Return the [X, Y] coordinate for the center point of the cell that contains the specified text.  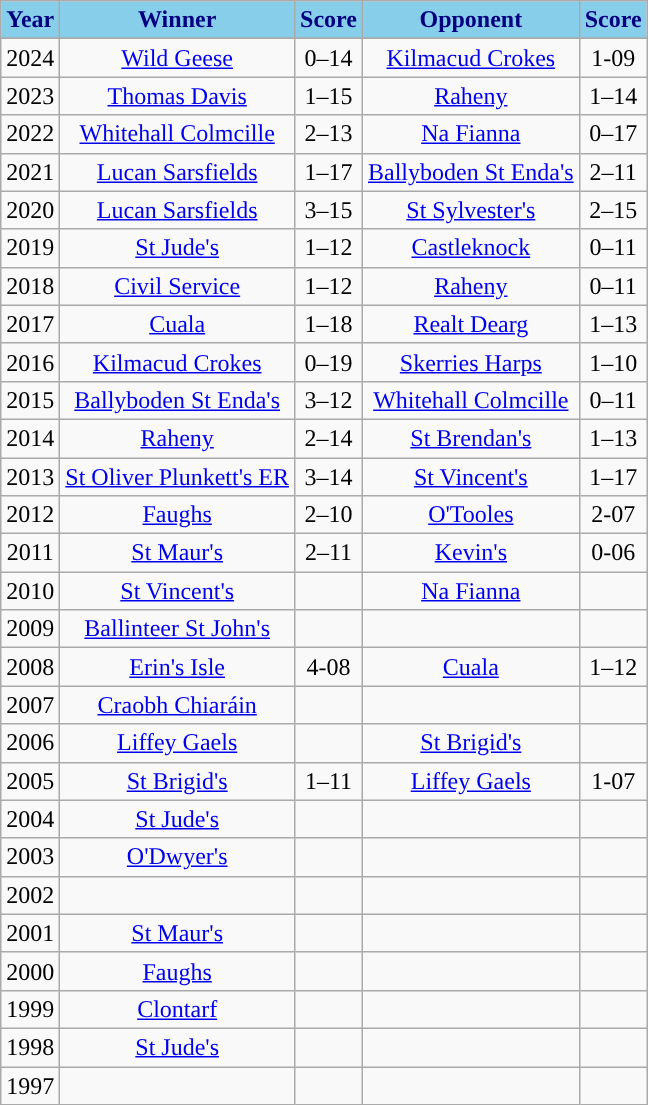
Castleknock [470, 248]
Erin's Isle [178, 667]
Skerries Harps [470, 362]
2–15 [613, 210]
2-07 [613, 515]
2020 [30, 210]
2002 [30, 895]
4-08 [329, 667]
St Sylvester's [470, 210]
2024 [30, 58]
2021 [30, 172]
2023 [30, 96]
1-09 [613, 58]
2014 [30, 438]
1–15 [329, 96]
1–11 [329, 781]
2019 [30, 248]
2004 [30, 819]
2009 [30, 629]
O'Tooles [470, 515]
2016 [30, 362]
0–14 [329, 58]
3–15 [329, 210]
0–17 [613, 134]
Wild Geese [178, 58]
2003 [30, 857]
2013 [30, 477]
2018 [30, 286]
2008 [30, 667]
1–14 [613, 96]
1999 [30, 1009]
0-06 [613, 553]
2011 [30, 553]
2015 [30, 400]
3–12 [329, 400]
Craobh Chiaráin [178, 705]
1997 [30, 1085]
2–14 [329, 438]
Year [30, 20]
3–14 [329, 477]
1–10 [613, 362]
Ballinteer St John's [178, 629]
Clontarf [178, 1009]
Realt Dearg [470, 324]
St Oliver Plunkett's ER [178, 477]
Winner [178, 20]
1–18 [329, 324]
2005 [30, 781]
Opponent [470, 20]
0–19 [329, 362]
Civil Service [178, 286]
2000 [30, 971]
St Brendan's [470, 438]
1998 [30, 1047]
Thomas Davis [178, 96]
O'Dwyer's [178, 857]
2–10 [329, 515]
2001 [30, 933]
2006 [30, 743]
2017 [30, 324]
2022 [30, 134]
2007 [30, 705]
1-07 [613, 781]
2010 [30, 591]
2012 [30, 515]
Kevin's [470, 553]
2–13 [329, 134]
